Detect which cell encompasses the target text, then output its [X, Y] center coordinate. 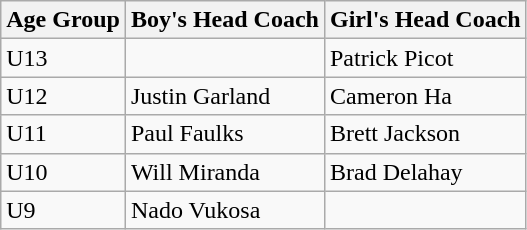
Girl's Head Coach [425, 20]
Brad Delahay [425, 172]
U9 [64, 210]
Patrick Picot [425, 58]
U13 [64, 58]
Paul Faulks [224, 134]
Brett Jackson [425, 134]
Age Group [64, 20]
Nado Vukosa [224, 210]
U10 [64, 172]
Boy's Head Coach [224, 20]
U11 [64, 134]
Will Miranda [224, 172]
U12 [64, 96]
Justin Garland [224, 96]
Cameron Ha [425, 96]
